Find where the given text appears and provide that cell's center as (X, Y) coordinate. 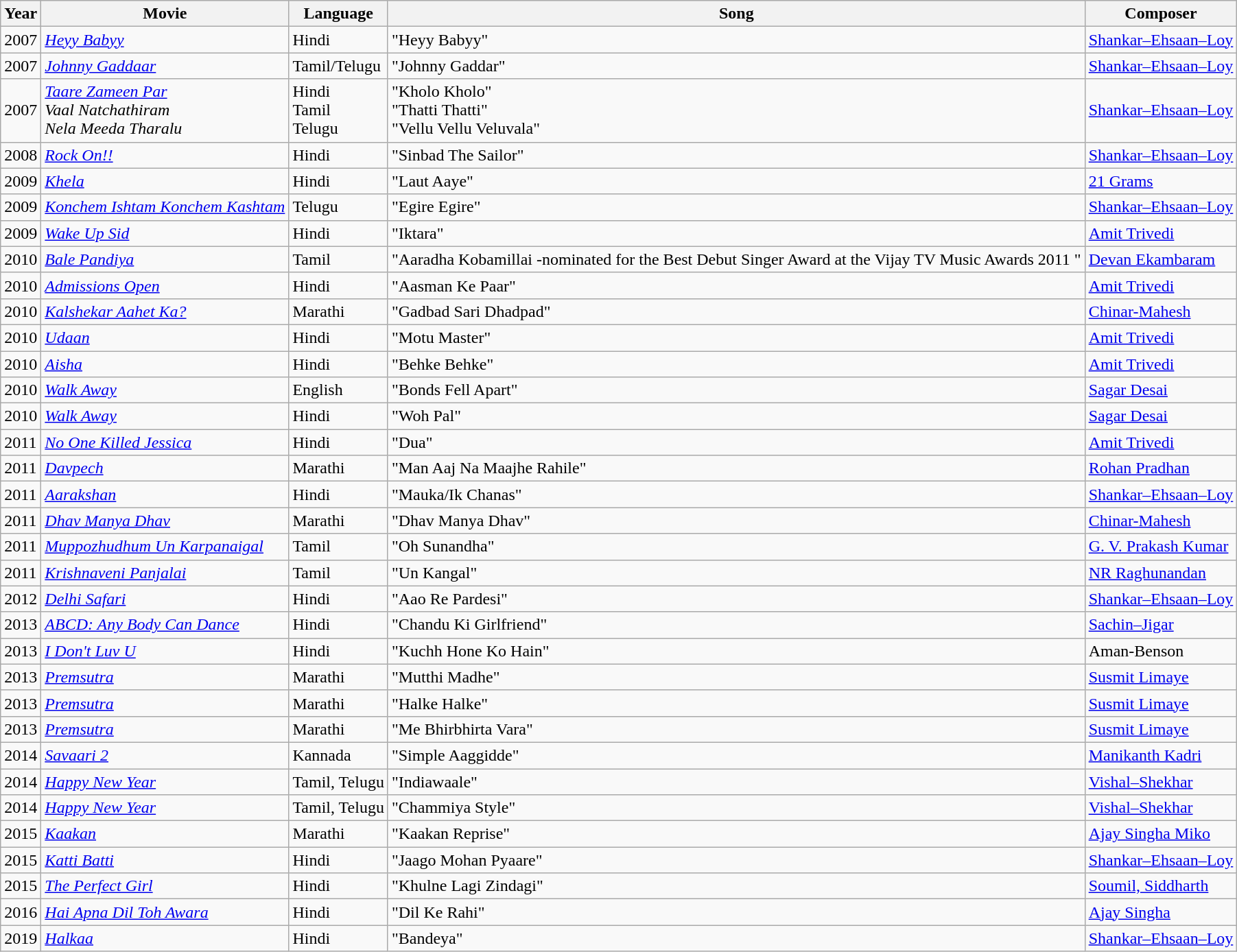
"Me Bhirbhirta Vara" (736, 729)
Manikanth Kadri (1161, 755)
Muppozhudhum Un Karpanaigal (165, 547)
"Mutthi Madhe" (736, 677)
"Kaakan Reprise" (736, 834)
Aman-Benson (1161, 651)
"Un Kangal" (736, 573)
Kaakan (165, 834)
No One Killed Jessica (165, 442)
Krishnaveni Panjalai (165, 573)
ABCD: Any Body Can Dance (165, 625)
"Laut Aaye" (736, 181)
"Mauka/Ik Chanas" (736, 495)
Wake Up Sid (165, 233)
"Khulne Lagi Zindagi" (736, 886)
Admissions Open (165, 285)
Soumil, Siddharth (1161, 886)
G. V. Prakash Kumar (1161, 547)
"Dua" (736, 442)
English (339, 390)
The Perfect Girl (165, 886)
"Motu Master" (736, 337)
2008 (21, 155)
"Bandeya" (736, 938)
"Chandu Ki Girlfriend" (736, 625)
Konchem Ishtam Konchem Kashtam (165, 207)
"Oh Sunandha" (736, 547)
Rohan Pradhan (1161, 468)
Telugu (339, 207)
Aisha (165, 364)
Tamil/Telugu (339, 66)
Kannada (339, 755)
21 Grams (1161, 181)
Aarakshan (165, 495)
Heyy Babyy (165, 40)
Year (21, 14)
"Dil Ke Rahi" (736, 912)
I Don't Luv U (165, 651)
Hai Apna Dil Toh Awara (165, 912)
2019 (21, 938)
Taare Zameen ParVaal NatchathiramNela Meeda Tharalu (165, 110)
"Behke Behke" (736, 364)
"Halke Halke" (736, 703)
"Kholo Kholo""Thatti Thatti""Vellu Vellu Veluvala" (736, 110)
"Indiawaale" (736, 781)
"Woh Pal" (736, 416)
"Man Aaj Na Maajhe Rahile" (736, 468)
Sachin–Jigar (1161, 625)
"Chammiya Style" (736, 808)
Movie (165, 14)
"Kuchh Hone Ko Hain" (736, 651)
"Dhav Manya Dhav" (736, 521)
Udaan (165, 337)
Composer (1161, 14)
Kalshekar Aahet Ka? (165, 311)
"Egire Egire" (736, 207)
Savaari 2 (165, 755)
Halkaa (165, 938)
NR Raghunandan (1161, 573)
Song (736, 14)
Johnny Gaddaar (165, 66)
HindiTamilTelugu (339, 110)
Language (339, 14)
Katti Batti (165, 860)
"Aasman Ke Paar" (736, 285)
"Aaradha Kobamillai -nominated for the Best Debut Singer Award at the Vijay TV Music Awards 2011 " (736, 259)
Davpech (165, 468)
"Jaago Mohan Pyaare" (736, 860)
Ajay Singha (1161, 912)
Delhi Safari (165, 599)
Khela (165, 181)
"Johnny Gaddar" (736, 66)
Bale Pandiya (165, 259)
"Iktara" (736, 233)
2012 (21, 599)
Rock On!! (165, 155)
Devan Ekambaram (1161, 259)
"Simple Aaggidde" (736, 755)
"Aao Re Pardesi" (736, 599)
"Heyy Babyy" (736, 40)
Dhav Manya Dhav (165, 521)
"Sinbad The Sailor" (736, 155)
"Gadbad Sari Dhadpad" (736, 311)
Ajay Singha Miko (1161, 834)
"Bonds Fell Apart" (736, 390)
2016 (21, 912)
